Identify which cell holds the provided text, then report its [X, Y] central coordinate. 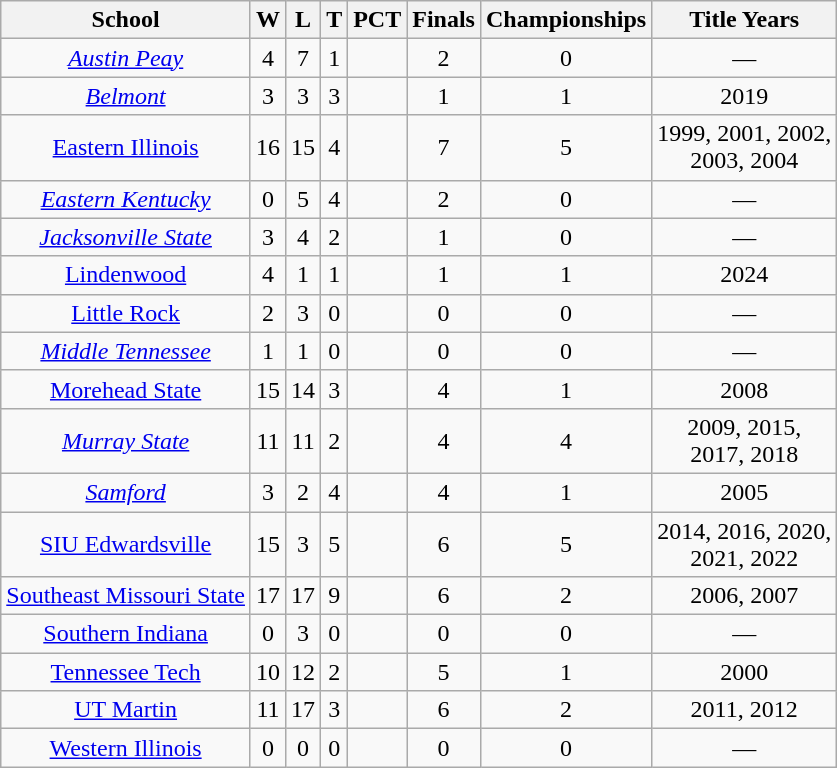
Samford [126, 492]
School [126, 20]
2008 [744, 389]
Austin Peay [126, 58]
16 [268, 148]
Tennessee Tech [126, 672]
Western Illinois [126, 748]
Southern Indiana [126, 634]
Murray State [126, 440]
12 [304, 672]
2019 [744, 96]
Belmont [126, 96]
SIU Edwardsville [126, 544]
9 [334, 596]
Finals [444, 20]
L [304, 20]
Championships [566, 20]
2000 [744, 672]
Southeast Missouri State [126, 596]
Eastern Illinois [126, 148]
2024 [744, 275]
2005 [744, 492]
T [334, 20]
Middle Tennessee [126, 351]
14 [304, 389]
UT Martin [126, 710]
Lindenwood [126, 275]
Eastern Kentucky [126, 199]
1999, 2001, 2002,2003, 2004 [744, 148]
Little Rock [126, 313]
W [268, 20]
Morehead State [126, 389]
PCT [378, 20]
2006, 2007 [744, 596]
Title Years [744, 20]
2014, 2016, 2020,2021, 2022 [744, 544]
2011, 2012 [744, 710]
10 [268, 672]
2009, 2015,2017, 2018 [744, 440]
Jacksonville State [126, 237]
